Identify which cell holds the provided text, then report its (x, y) central coordinate. 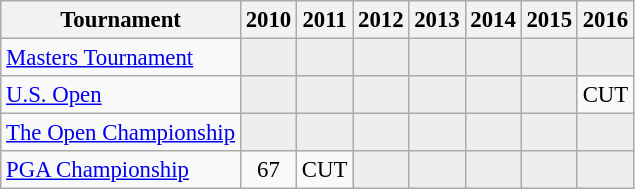
2011 (325, 20)
67 (268, 170)
Tournament (121, 20)
U.S. Open (121, 95)
Masters Tournament (121, 58)
2016 (605, 20)
2012 (381, 20)
2014 (493, 20)
The Open Championship (121, 133)
PGA Championship (121, 170)
2013 (437, 20)
2015 (549, 20)
2010 (268, 20)
